Pinpoint the cell where the given text exists, returning its [x, y] midpoint coordinate. 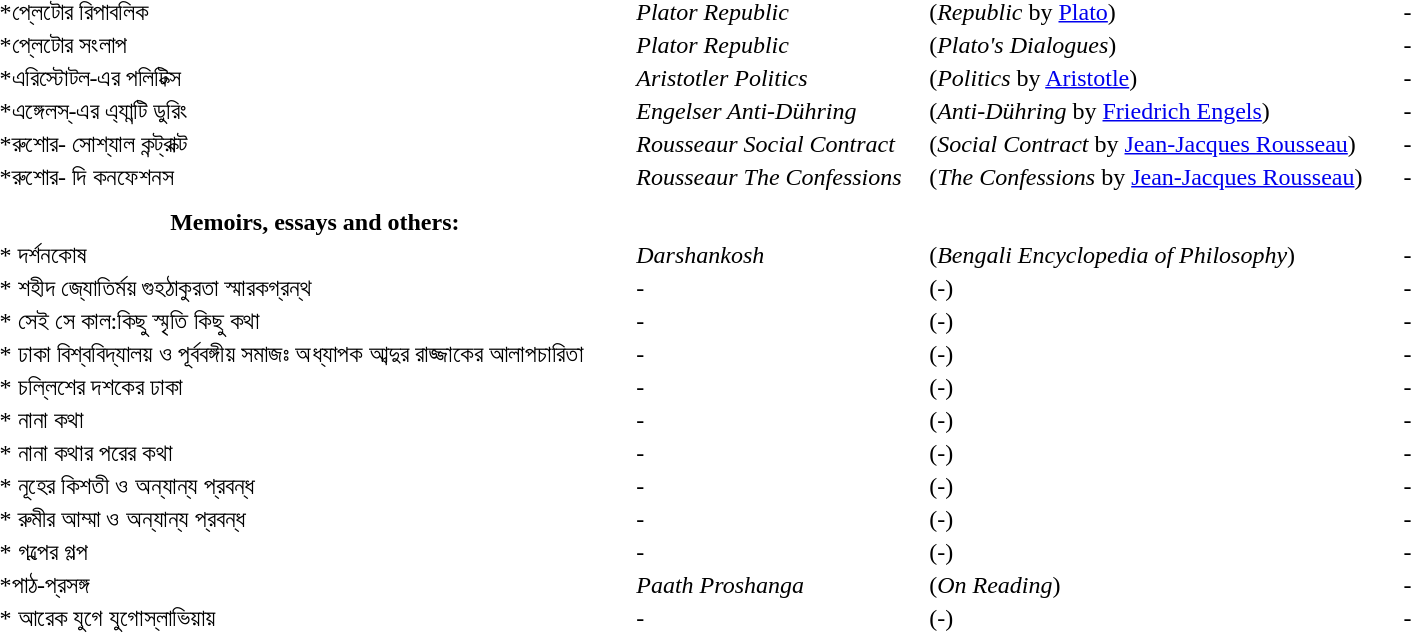
Paath Proshanga [780, 585]
(Anti-Dühring by Friedrich Engels) [1164, 111]
Engelser Anti-Dühring [780, 111]
Plator Republic [780, 45]
Darshankosh [780, 255]
Rousseaur The Confessions [780, 177]
Aristotler Politics [780, 78]
Rousseaur Social Contract [780, 144]
(Politics by Aristotle) [1164, 78]
(The Confessions by Jean-Jacques Rousseau) [1164, 177]
(Bengali Encyclopedia of Philosophy) [1164, 255]
(On Reading) [1164, 585]
(Social Contract by Jean-Jacques Rousseau) [1164, 144]
(Plato's Dialogues) [1164, 45]
